From the cell containing the given text, extract its center point as [X, Y] coordinate. 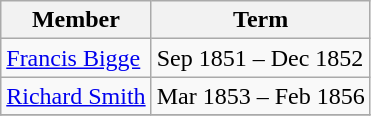
Sep 1851 – Dec 1852 [260, 58]
Mar 1853 – Feb 1856 [260, 96]
Member [76, 20]
Richard Smith [76, 96]
Francis Bigge [76, 58]
Term [260, 20]
